Provide the (X, Y) coordinate of the cell's center where the given text is located.  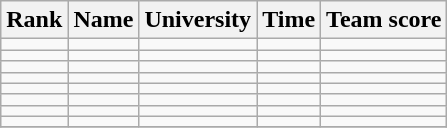
Time (289, 20)
Team score (384, 20)
University (198, 20)
Rank (34, 20)
Name (104, 20)
